Provide the [x, y] coordinate of the cell's center where the given text is located.  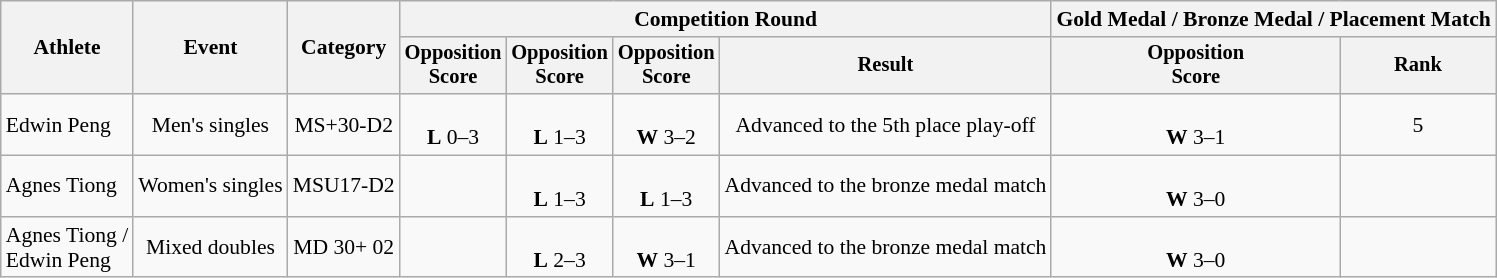
L 2–3 [560, 248]
MD 30+ 02 [344, 248]
Category [344, 48]
Athlete [67, 48]
Competition Round [726, 19]
L 0–3 [454, 124]
Edwin Peng [67, 124]
Women's singles [210, 186]
W 3–2 [666, 124]
MSU17-D2 [344, 186]
Agnes Tiong /Edwin Peng [67, 248]
5 [1418, 124]
Gold Medal / Bronze Medal / Placement Match [1273, 19]
Rank [1418, 66]
Mixed doubles [210, 248]
MS+30-D2 [344, 124]
Result [885, 66]
Men's singles [210, 124]
Advanced to the 5th place play-off [885, 124]
Event [210, 48]
Agnes Tiong [67, 186]
